From the cell containing the given text, extract its center point as (x, y) coordinate. 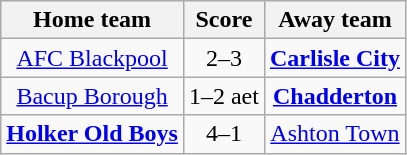
Holker Old Boys (92, 134)
4–1 (224, 134)
Home team (92, 20)
Score (224, 20)
AFC Blackpool (92, 58)
Carlisle City (334, 58)
Away team (334, 20)
Chadderton (334, 96)
Bacup Borough (92, 96)
2–3 (224, 58)
1–2 aet (224, 96)
Ashton Town (334, 134)
